Extract the [x, y] coordinate from the center of the cell holding the provided text.  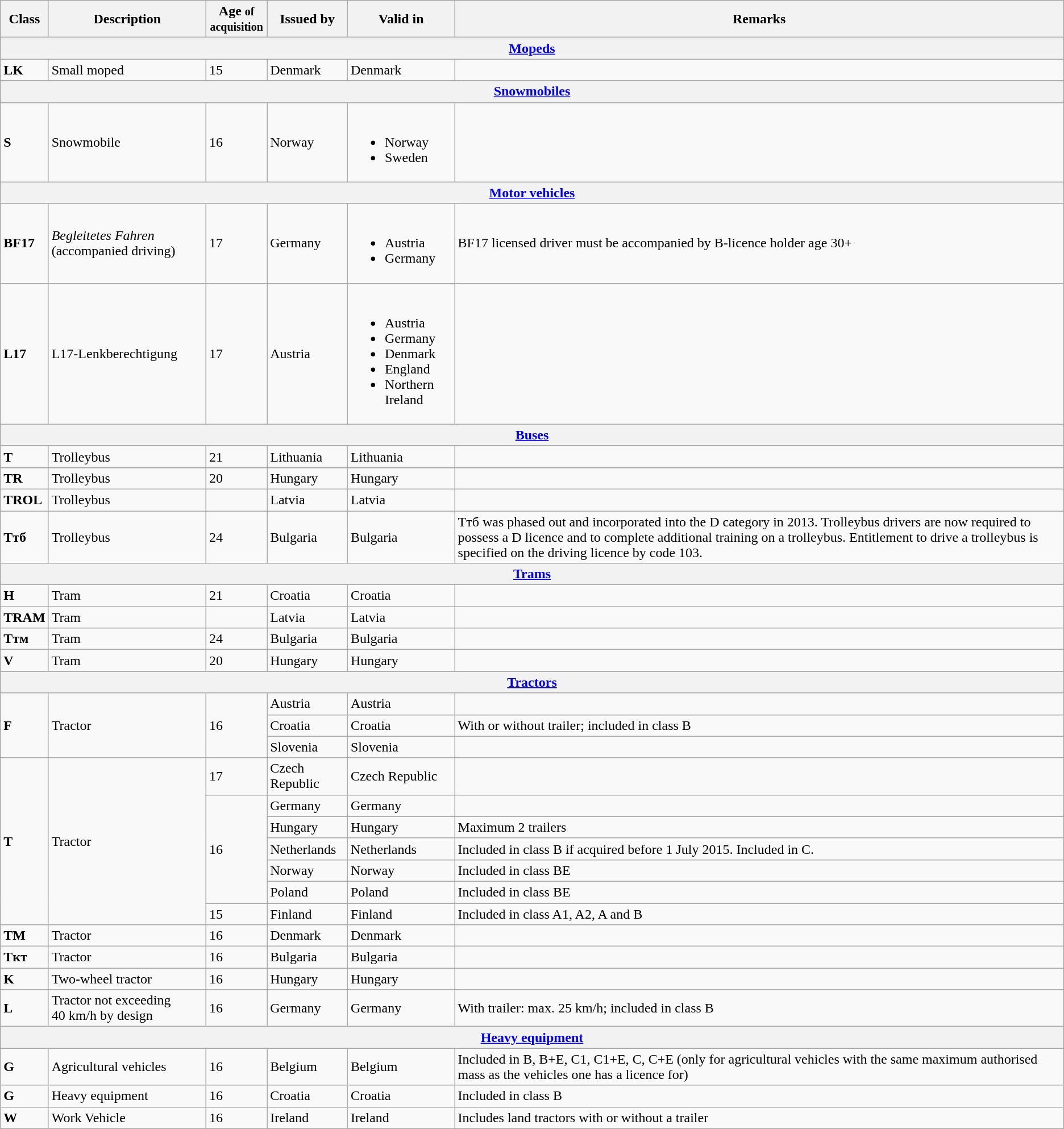
Maximum 2 trailers [759, 827]
F [24, 725]
L17-Lenkberechtigung [127, 354]
Snowmobile [127, 142]
Mopeds [532, 48]
Snowmobiles [532, 92]
TROL [24, 500]
Motor vehicles [532, 193]
Valid in [401, 19]
Agricultural vehicles [127, 1066]
L [24, 1008]
Issued by [307, 19]
AustriaGermany [401, 243]
Two-wheel tractor [127, 979]
TRAM [24, 617]
Included in class B [759, 1096]
Tкт [24, 957]
Tractor not exceeding 40 km/h by design [127, 1008]
V [24, 661]
Class [24, 19]
With trailer: max. 25 km/h; included in class B [759, 1008]
Buses [532, 435]
Included in class B if acquired before 1 July 2015. Included in C. [759, 849]
TR [24, 478]
L17 [24, 354]
BF17 [24, 243]
Age of acqui­sition [236, 19]
S [24, 142]
Tтм [24, 639]
NorwaySweden [401, 142]
AustriaGermanyDenmarkEnglandNorthern Ireland [401, 354]
K [24, 979]
Included in B, B+E, C1, C1+E, C, C+E (only for agricultural vehicles with the same maximum authorised mass as the vehicles one has a licence for) [759, 1066]
LK [24, 70]
Includes land tractors with or without a trailer [759, 1118]
Tтб [24, 537]
W [24, 1118]
Work Vehicle [127, 1118]
Trams [532, 574]
Included in class A1, A2, A and B [759, 914]
TM [24, 936]
With or without trailer; included in class B [759, 725]
Remarks [759, 19]
Description [127, 19]
H [24, 596]
Tractors [532, 682]
Small moped [127, 70]
Begleitetes Fahren (accompanied driving) [127, 243]
BF17 licensed driver must be accompanied by B-licence holder age 30+ [759, 243]
